Detect which cell encompasses the target text, then output its (x, y) center coordinate. 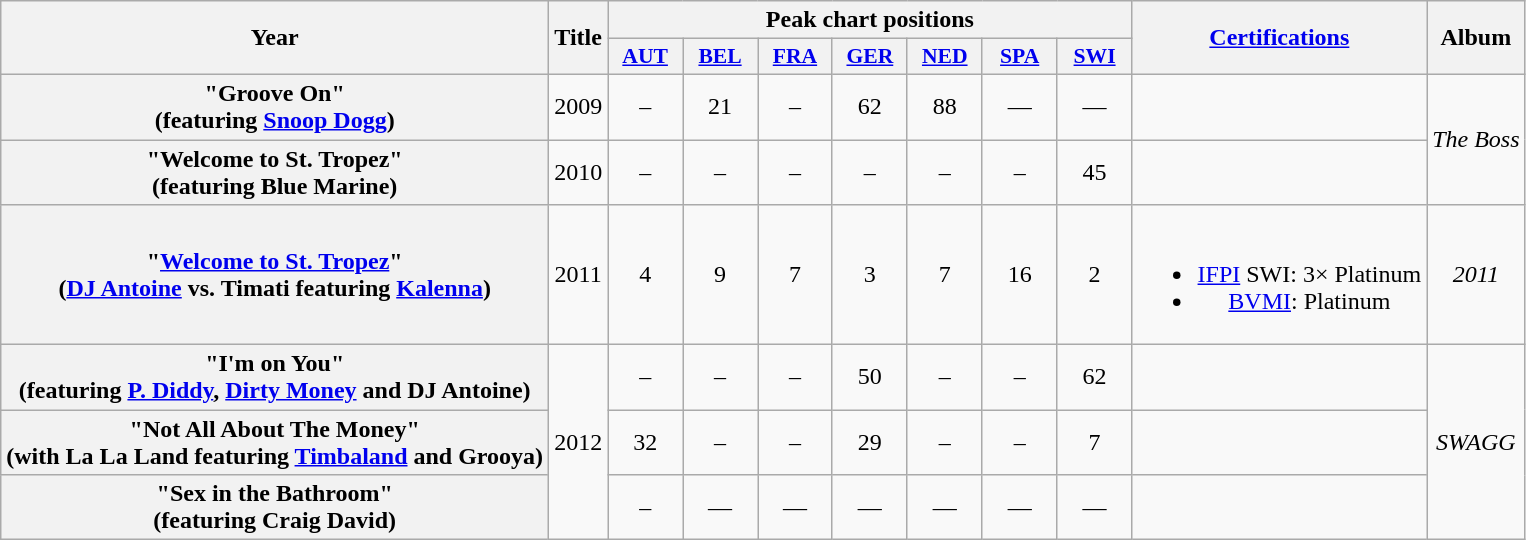
GER (870, 57)
3 (870, 275)
Certifications (1280, 38)
SWI (1094, 57)
4 (646, 275)
AUT (646, 57)
Album (1476, 38)
SWAGG (1476, 442)
"Sex in the Bathroom"(featuring Craig David) (275, 508)
SPA (1020, 57)
2 (1094, 275)
88 (944, 106)
2010 (578, 172)
21 (720, 106)
16 (1020, 275)
"Welcome to St. Tropez"(DJ Antoine vs. Timati featuring Kalenna) (275, 275)
32 (646, 442)
BEL (720, 57)
Peak chart positions (870, 20)
50 (870, 378)
NED (944, 57)
The Boss (1476, 139)
"I'm on You"(featuring P. Diddy, Dirty Money and DJ Antoine) (275, 378)
2009 (578, 106)
"Welcome to St. Tropez"(featuring Blue Marine) (275, 172)
29 (870, 442)
Year (275, 38)
45 (1094, 172)
2012 (578, 442)
9 (720, 275)
FRA (796, 57)
"Not All About The Money"(with La La Land featuring Timbaland and Grooya) (275, 442)
Title (578, 38)
IFPI SWI: 3× PlatinumBVMI: Platinum (1280, 275)
"Groove On"(featuring Snoop Dogg) (275, 106)
